Pinpoint the cell where the given text exists, returning its (x, y) midpoint coordinate. 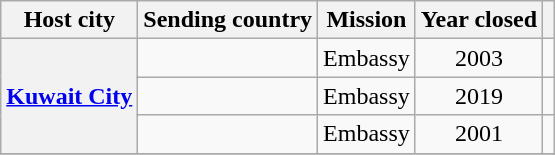
Year closed (478, 20)
2001 (478, 134)
2019 (478, 96)
Kuwait City (70, 96)
2003 (478, 58)
Mission (367, 20)
Host city (70, 20)
Sending country (228, 20)
